Capture the cell that displays the provided text and extract its (x, y) central coordinate. 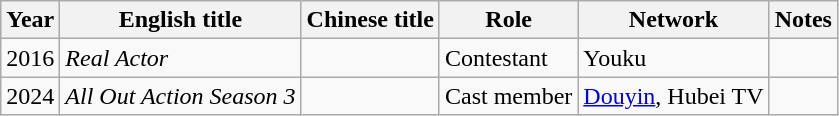
All Out Action Season 3 (180, 96)
2024 (30, 96)
Douyin, Hubei TV (674, 96)
Cast member (508, 96)
2016 (30, 58)
Role (508, 20)
Notes (803, 20)
Chinese title (370, 20)
Youku (674, 58)
Contestant (508, 58)
Network (674, 20)
Year (30, 20)
English title (180, 20)
Real Actor (180, 58)
